Capture the cell that displays the provided text and extract its [X, Y] central coordinate. 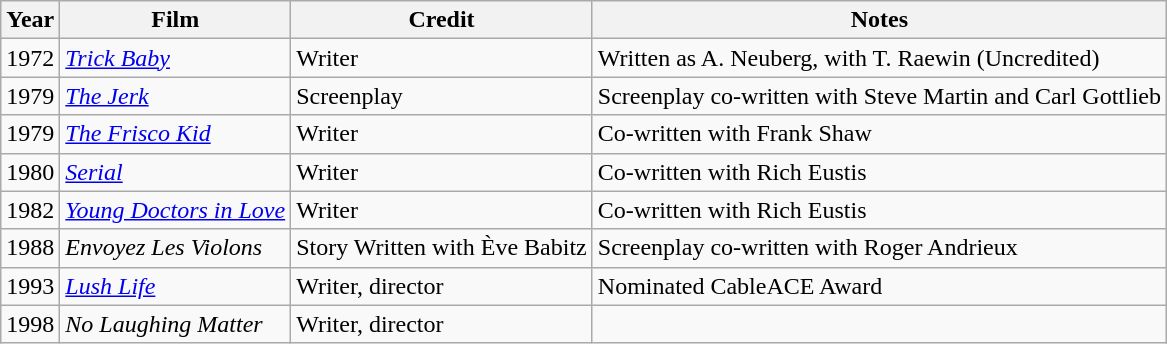
1998 [30, 324]
Screenplay co-written with Steve Martin and Carl Gottlieb [879, 96]
Film [176, 20]
Nominated CableACE Award [879, 286]
Year [30, 20]
Story Written with Ève Babitz [442, 248]
Co-written with Frank Shaw [879, 134]
Lush Life [176, 286]
Notes [879, 20]
Credit [442, 20]
The Jerk [176, 96]
1972 [30, 58]
1988 [30, 248]
Written as A. Neuberg, with T. Raewin (Uncredited) [879, 58]
Envoyez Les Violons [176, 248]
Young Doctors in Love [176, 210]
No Laughing Matter [176, 324]
1980 [30, 172]
Trick Baby [176, 58]
1982 [30, 210]
Serial [176, 172]
Screenplay [442, 96]
The Frisco Kid [176, 134]
Screenplay co-written with Roger Andrieux [879, 248]
1993 [30, 286]
